Extract the (x, y) coordinate from the center of the cell holding the provided text.  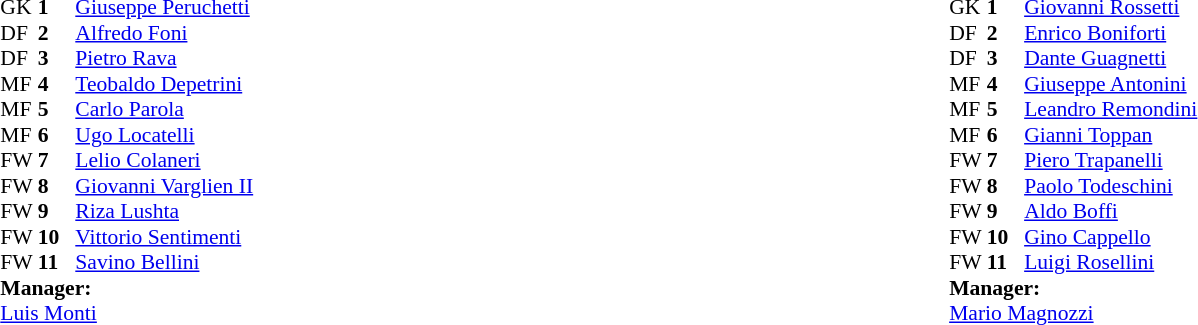
Piero Trapanelli (1110, 161)
Ugo Locatelli (164, 135)
Pietro Rava (164, 59)
Aldo Boffi (1110, 211)
Gianni Toppan (1110, 135)
Giuseppe Antonini (1110, 84)
Paolo Todeschini (1110, 186)
Gino Cappello (1110, 237)
Giovanni Varglien II (164, 186)
Carlo Parola (164, 109)
Riza Lushta (164, 211)
Alfredo Foni (164, 33)
Leandro Remondini (1110, 109)
Savino Bellini (164, 263)
Teobaldo Depetrini (164, 84)
Enrico Boniforti (1110, 33)
Vittorio Sentimenti (164, 237)
Dante Guagnetti (1110, 59)
Luigi Rosellini (1110, 263)
Lelio Colaneri (164, 161)
